Capture the cell that displays the provided text and extract its [X, Y] central coordinate. 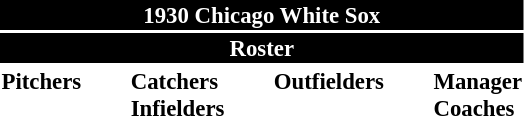
Roster [262, 48]
1930 Chicago White Sox [262, 15]
